Locate the cell with the specified text and output its (x, y) center coordinate. 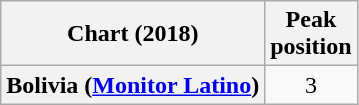
Chart (2018) (133, 34)
3 (311, 85)
Bolivia (Monitor Latino) (133, 85)
Peak position (311, 34)
